Find where the given text appears and provide that cell's center as [X, Y] coordinate. 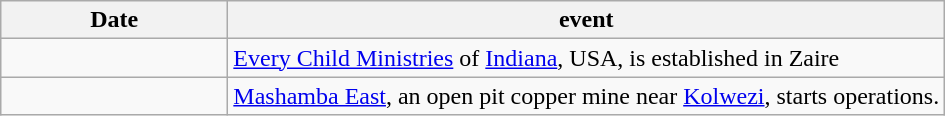
Date [114, 20]
event [586, 20]
Every Child Ministries of Indiana, USA, is established in Zaire [586, 58]
Mashamba East, an open pit copper mine near Kolwezi, starts operations. [586, 96]
